Capture the cell that displays the provided text and extract its [X, Y] central coordinate. 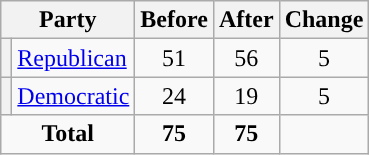
Party [68, 20]
19 [246, 96]
Change [324, 20]
Before [174, 20]
24 [174, 96]
Total [68, 134]
Democratic [74, 96]
56 [246, 58]
Republican [74, 58]
After [246, 20]
51 [174, 58]
